Output the (X, Y) coordinate of the center of the cell containing the given text.  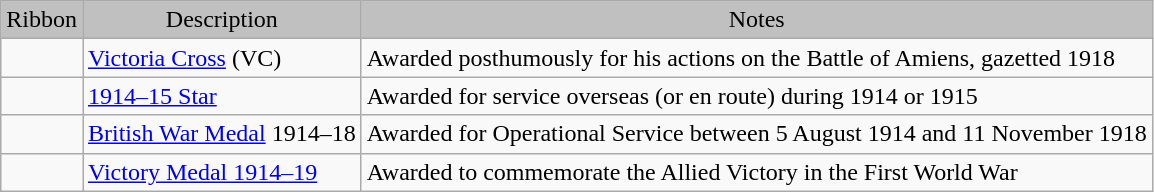
Awarded posthumously for his actions on the Battle of Amiens, gazetted 1918 (756, 58)
Notes (756, 20)
Victory Medal 1914–19 (222, 172)
Awarded for service overseas (or en route) during 1914 or 1915 (756, 96)
1914–15 Star (222, 96)
Description (222, 20)
British War Medal 1914–18 (222, 134)
Awarded to commemorate the Allied Victory in the First World War (756, 172)
Victoria Cross (VC) (222, 58)
Ribbon (42, 20)
Awarded for Operational Service between 5 August 1914 and 11 November 1918 (756, 134)
